From the cell containing the given text, extract its center point as [x, y] coordinate. 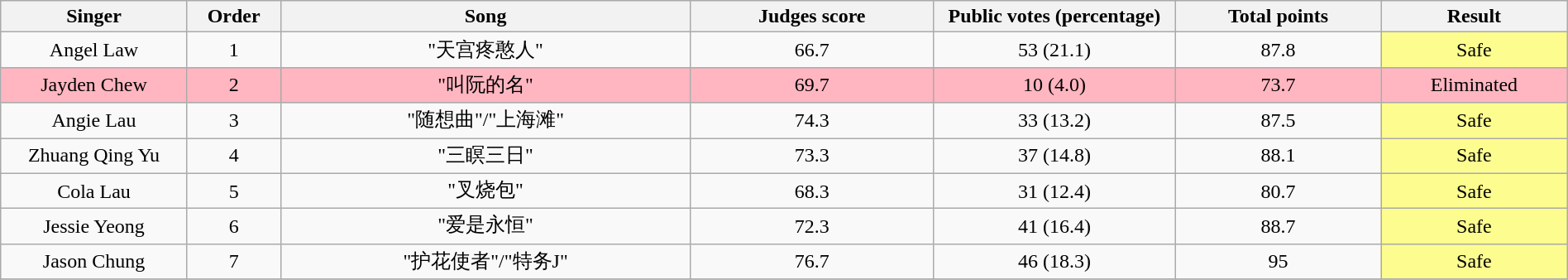
10 (4.0) [1054, 84]
Eliminated [1475, 84]
72.3 [812, 227]
95 [1279, 262]
2 [233, 84]
4 [233, 156]
80.7 [1279, 191]
69.7 [812, 84]
87.5 [1279, 121]
5 [233, 191]
46 (18.3) [1054, 262]
31 (12.4) [1054, 191]
"天宫疼憨人" [485, 50]
3 [233, 121]
Zhuang Qing Yu [94, 156]
88.1 [1279, 156]
6 [233, 227]
"爱是永恒" [485, 227]
Jason Chung [94, 262]
Result [1475, 17]
Song [485, 17]
7 [233, 262]
Angie Lau [94, 121]
53 (21.1) [1054, 50]
33 (13.2) [1054, 121]
74.3 [812, 121]
66.7 [812, 50]
Cola Lau [94, 191]
73.7 [1279, 84]
68.3 [812, 191]
Angel Law [94, 50]
Judges score [812, 17]
Jayden Chew [94, 84]
88.7 [1279, 227]
"叉烧包" [485, 191]
37 (14.8) [1054, 156]
76.7 [812, 262]
Public votes (percentage) [1054, 17]
Jessie Yeong [94, 227]
Singer [94, 17]
87.8 [1279, 50]
"护花使者"/"特务J" [485, 262]
"随想曲"/"上海滩" [485, 121]
"叫阮的名" [485, 84]
Total points [1279, 17]
73.3 [812, 156]
41 (16.4) [1054, 227]
1 [233, 50]
"三瞑三日" [485, 156]
Order [233, 17]
